Return the [X, Y] coordinate for the center point of the cell that contains the specified text.  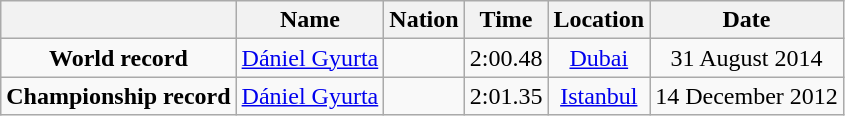
Name [310, 20]
Location [599, 20]
Date [747, 20]
31 August 2014 [747, 58]
14 December 2012 [747, 96]
Nation [424, 20]
Istanbul [599, 96]
Time [506, 20]
2:01.35 [506, 96]
World record [118, 58]
2:00.48 [506, 58]
Championship record [118, 96]
Dubai [599, 58]
